Output the (x, y) coordinate of the center of the cell containing the given text.  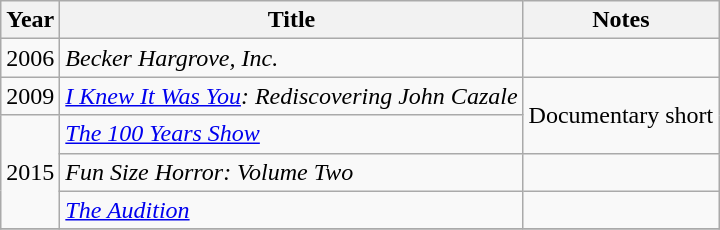
Becker Hargrove, Inc. (292, 58)
I Knew It Was You: Rediscovering John Cazale (292, 96)
Documentary short (621, 115)
Title (292, 20)
Notes (621, 20)
2006 (30, 58)
2009 (30, 96)
2015 (30, 172)
Fun Size Horror: Volume Two (292, 172)
The 100 Years Show (292, 134)
Year (30, 20)
The Audition (292, 210)
